Detect which cell encompasses the target text, then output its (x, y) center coordinate. 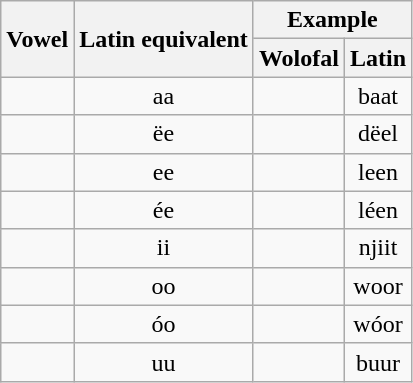
Latin equivalent (164, 39)
woor (378, 286)
njiit (378, 248)
ëe (164, 134)
Latin (378, 58)
Example (332, 20)
wóor (378, 324)
Vowel (38, 39)
dëel (378, 134)
ee (164, 172)
uu (164, 362)
léen (378, 210)
óo (164, 324)
baat (378, 96)
ii (164, 248)
oo (164, 286)
leen (378, 172)
ée (164, 210)
Wolofal (298, 58)
buur (378, 362)
aa (164, 96)
